Capture the cell that displays the provided text and extract its [X, Y] central coordinate. 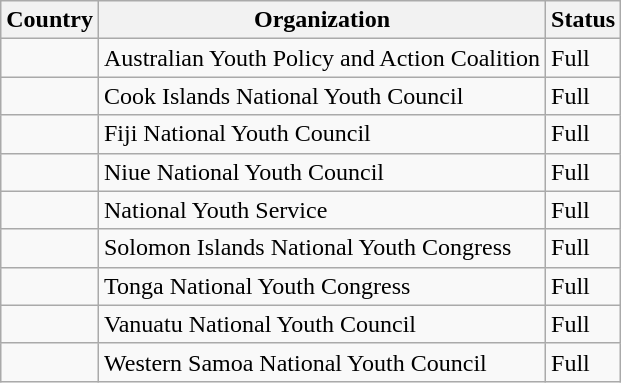
Organization [322, 20]
Western Samoa National Youth Council [322, 362]
Status [584, 20]
Solomon Islands National Youth Congress [322, 248]
Vanuatu National Youth Council [322, 324]
Niue National Youth Council [322, 172]
Country [50, 20]
Fiji National Youth Council [322, 134]
National Youth Service [322, 210]
Australian Youth Policy and Action Coalition [322, 58]
Cook Islands National Youth Council [322, 96]
Tonga National Youth Congress [322, 286]
